Provide the [x, y] coordinate of the cell's center where the given text is located.  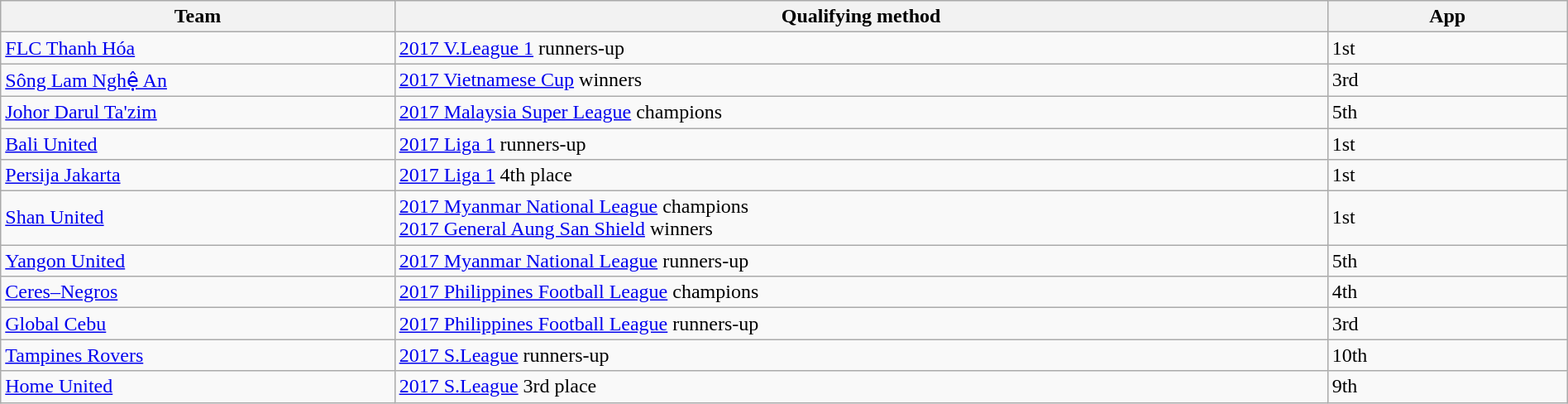
Home United [198, 387]
2017 S.League runners-up [861, 355]
2017 Philippines Football League champions [861, 292]
2017 Malaysia Super League champions [861, 112]
Johor Darul Ta'zim [198, 112]
Tampines Rovers [198, 355]
Ceres–Negros [198, 292]
Yangon United [198, 261]
4th [1447, 292]
2017 V.League 1 runners-up [861, 48]
2017 Liga 1 runners-up [861, 143]
2017 Vietnamese Cup winners [861, 80]
Qualifying method [861, 17]
Sông Lam Nghệ An [198, 80]
Team [198, 17]
2017 Philippines Football League runners-up [861, 324]
9th [1447, 387]
FLC Thanh Hóa [198, 48]
2017 Liga 1 4th place [861, 176]
Persija Jakarta [198, 176]
Bali United [198, 143]
10th [1447, 355]
Global Cebu [198, 324]
2017 Myanmar National League champions2017 General Aung San Shield winners [861, 219]
Shan United [198, 219]
2017 Myanmar National League runners-up [861, 261]
2017 S.League 3rd place [861, 387]
App [1447, 17]
